Provide the [x, y] coordinate of the cell's center where the given text is located.  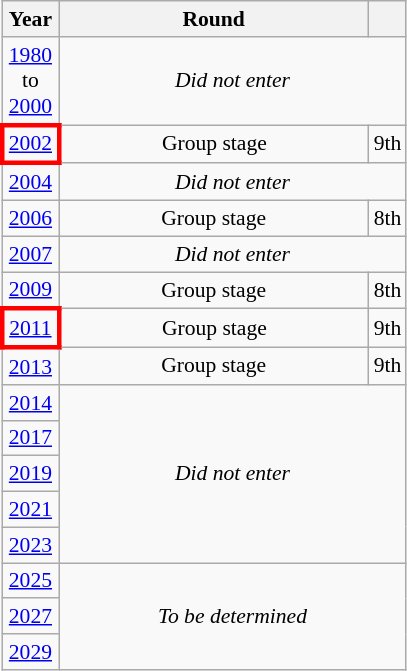
2021 [30, 510]
2007 [30, 254]
Year [30, 19]
2014 [30, 403]
2004 [30, 182]
2017 [30, 438]
2029 [30, 652]
2006 [30, 219]
Round [214, 19]
2019 [30, 474]
2027 [30, 617]
2023 [30, 545]
2011 [30, 328]
2002 [30, 144]
2013 [30, 366]
1980to2000 [30, 81]
To be determined [233, 616]
2025 [30, 581]
2009 [30, 290]
